Pinpoint the cell where the given text exists, returning its [x, y] midpoint coordinate. 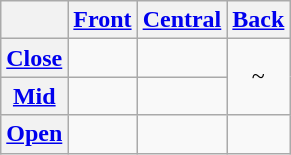
Central [182, 20]
Close [34, 58]
Front [102, 20]
Mid [34, 96]
Back [258, 20]
Open [34, 134]
~ [258, 77]
